Capture the cell that displays the provided text and extract its (X, Y) central coordinate. 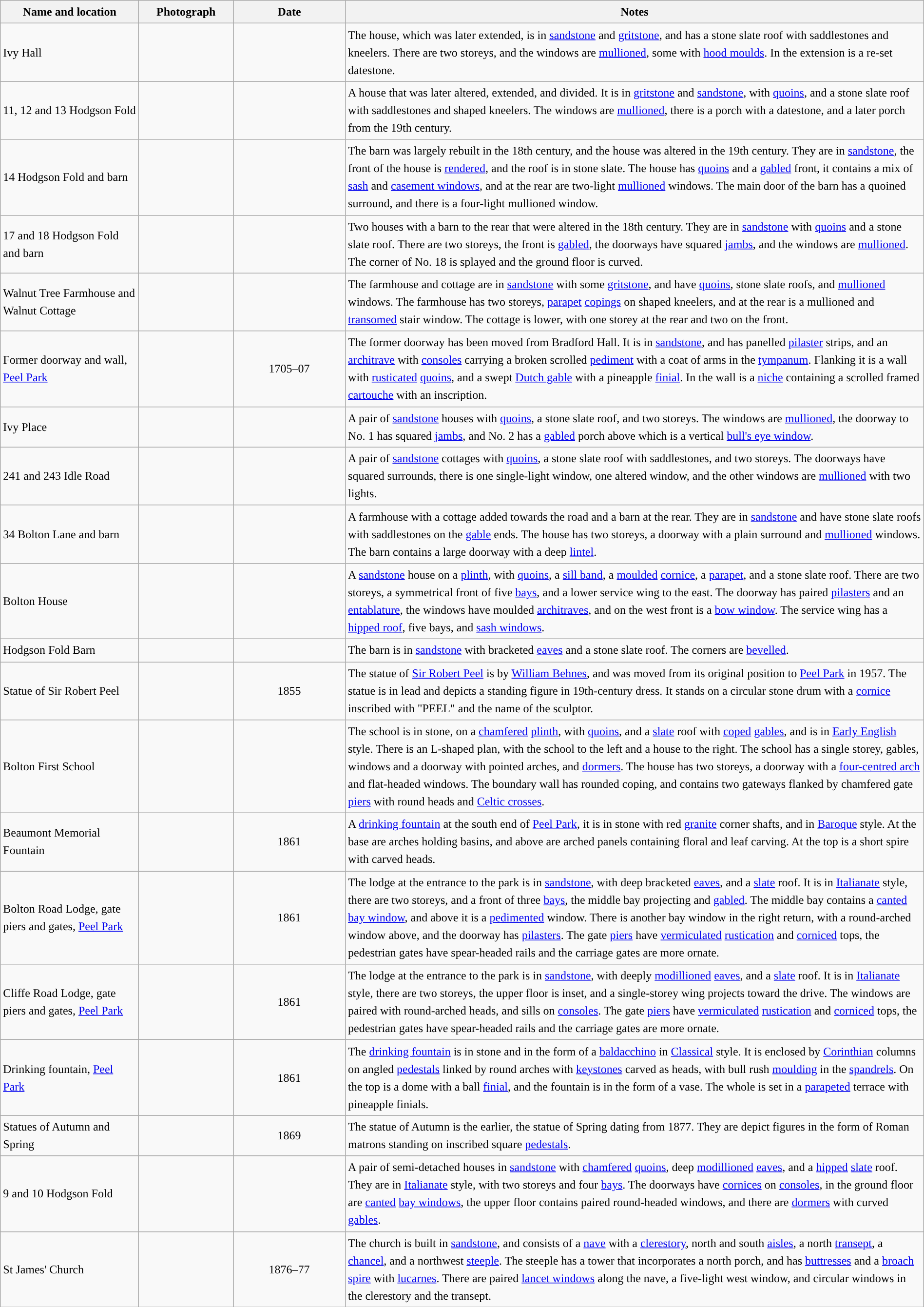
1705–07 (289, 369)
Bolton House (70, 601)
Ivy Hall (70, 53)
34 Bolton Lane and barn (70, 534)
St James' Church (70, 1269)
The barn is in sandstone with bracketed eaves and a stone slate roof. The corners are bevelled. (635, 650)
Drinking fountain, Peel Park (70, 1077)
Bolton First School (70, 766)
17 and 18 Hodgson Fold and barn (70, 244)
Photograph (186, 12)
9 and 10 Hodgson Fold (70, 1193)
Walnut Tree Farmhouse and Walnut Cottage (70, 302)
241 and 243 Idle Road (70, 476)
1855 (289, 691)
Notes (635, 12)
14 Hodgson Fold and barn (70, 177)
11, 12 and 13 Hodgson Fold (70, 110)
Hodgson Fold Barn (70, 650)
Name and location (70, 12)
Ivy Place (70, 427)
1869 (289, 1136)
1876–77 (289, 1269)
Former doorway and wall, Peel Park (70, 369)
Date (289, 12)
Beaumont Memorial Fountain (70, 842)
Statue of Sir Robert Peel (70, 691)
Statues of Autumn and Spring (70, 1136)
Cliffe Road Lodge, gate piers and gates, Peel Park (70, 1002)
Bolton Road Lodge, gate piers and gates, Peel Park (70, 917)
